Pinpoint the cell where the given text exists, returning its [x, y] midpoint coordinate. 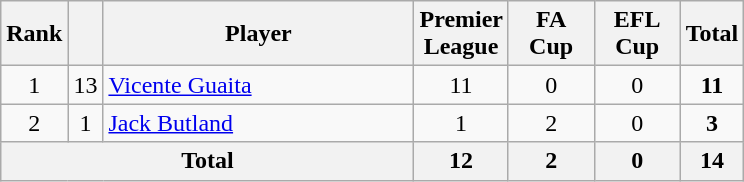
13 [86, 85]
3 [712, 123]
12 [461, 161]
Vicente Guaita [258, 85]
Rank [34, 34]
Player [258, 34]
14 [712, 161]
Jack Butland [258, 123]
FA Cup [551, 34]
EFL Cup [637, 34]
Premier League [461, 34]
